Find where the given text appears and provide that cell's center as (X, Y) coordinate. 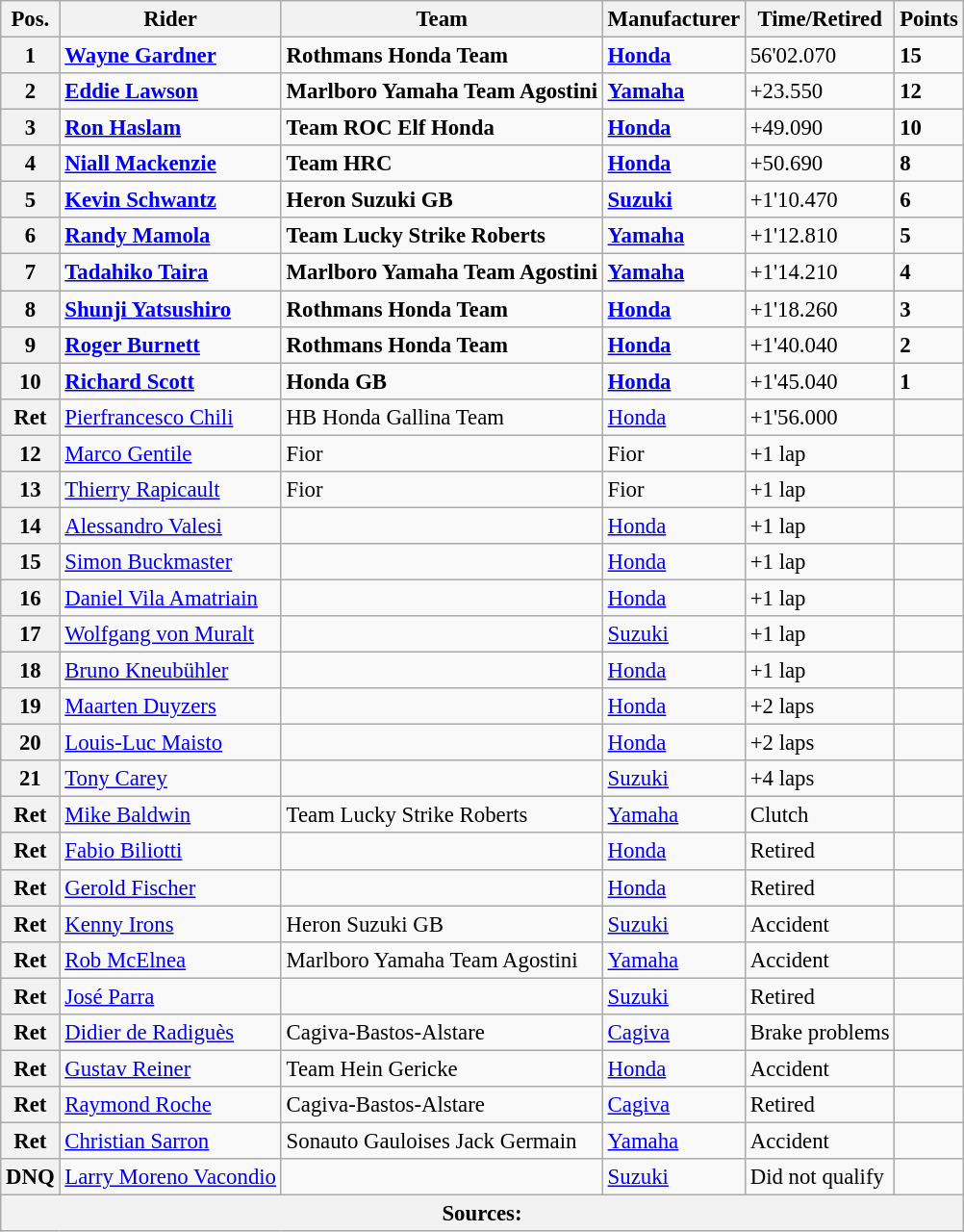
Randy Mamola (170, 236)
Eddie Lawson (170, 91)
+1'12.810 (820, 236)
José Parra (170, 996)
+23.550 (820, 91)
Honda GB (442, 381)
+1'18.260 (820, 309)
Clutch (820, 815)
Christian Sarron (170, 1141)
Niall Mackenzie (170, 164)
HB Honda Gallina Team (442, 417)
Bruno Kneubühler (170, 671)
Larry Moreno Vacondio (170, 1177)
Fabio Biliotti (170, 852)
9 (31, 345)
Thierry Rapicault (170, 490)
Points (929, 19)
Wolfgang von Muralt (170, 634)
Richard Scott (170, 381)
Tony Carey (170, 779)
Kevin Schwantz (170, 200)
7 (31, 272)
Pierfrancesco Chili (170, 417)
Mike Baldwin (170, 815)
Rob McElnea (170, 960)
Time/Retired (820, 19)
Didier de Radiguès (170, 1033)
Gustav Reiner (170, 1068)
Tadahiko Taira (170, 272)
Brake problems (820, 1033)
Team (442, 19)
14 (31, 526)
Alessandro Valesi (170, 526)
Maarten Duyzers (170, 706)
Did not qualify (820, 1177)
Marco Gentile (170, 453)
Ron Haslam (170, 128)
Team ROC Elf Honda (442, 128)
Raymond Roche (170, 1105)
16 (31, 598)
+1'10.470 (820, 200)
Wayne Gardner (170, 56)
Pos. (31, 19)
Sonauto Gauloises Jack Germain (442, 1141)
18 (31, 671)
21 (31, 779)
+1'40.040 (820, 345)
Louis-Luc Maisto (170, 743)
20 (31, 743)
Roger Burnett (170, 345)
Team Hein Gericke (442, 1068)
+1'56.000 (820, 417)
Rider (170, 19)
+1'45.040 (820, 381)
DNQ (31, 1177)
+50.690 (820, 164)
56'02.070 (820, 56)
Team HRC (442, 164)
Sources: (483, 1214)
13 (31, 490)
Simon Buckmaster (170, 562)
17 (31, 634)
+49.090 (820, 128)
Manufacturer (673, 19)
19 (31, 706)
Gerold Fischer (170, 887)
Shunji Yatsushiro (170, 309)
+1'14.210 (820, 272)
Daniel Vila Amatriain (170, 598)
+4 laps (820, 779)
Kenny Irons (170, 924)
